From the cell containing the given text, extract its center point as [X, Y] coordinate. 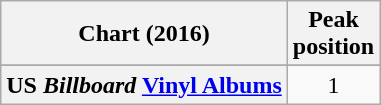
Chart (2016) [144, 34]
US Billboard Vinyl Albums [144, 85]
1 [333, 85]
Peak position [333, 34]
